Provide the (X, Y) coordinate of the cell's center where the given text is located.  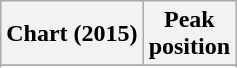
Peakposition (189, 34)
Chart (2015) (72, 34)
